Identify which cell holds the provided text, then report its [x, y] central coordinate. 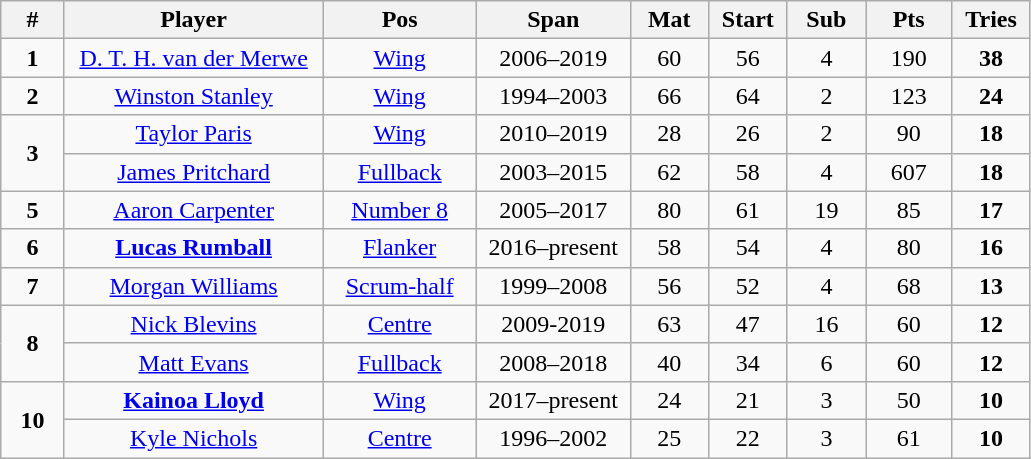
2009-2019 [553, 324]
52 [748, 286]
190 [909, 58]
38 [992, 58]
85 [909, 210]
25 [670, 438]
26 [748, 134]
1996–2002 [553, 438]
7 [33, 286]
54 [748, 248]
47 [748, 324]
Span [553, 20]
63 [670, 324]
Winston Stanley [194, 96]
Lucas Rumball [194, 248]
607 [909, 172]
66 [670, 96]
13 [992, 286]
Mat [670, 20]
1999–2008 [553, 286]
5 [33, 210]
Aaron Carpenter [194, 210]
1 [33, 58]
21 [748, 400]
68 [909, 286]
Tries [992, 20]
2008–2018 [553, 362]
17 [992, 210]
Scrum-half [400, 286]
2010–2019 [553, 134]
2006–2019 [553, 58]
Start [748, 20]
62 [670, 172]
Kainoa Lloyd [194, 400]
50 [909, 400]
# [33, 20]
90 [909, 134]
2017–present [553, 400]
Matt Evans [194, 362]
123 [909, 96]
2016–present [553, 248]
Pts [909, 20]
Kyle Nichols [194, 438]
Morgan Williams [194, 286]
64 [748, 96]
Taylor Paris [194, 134]
28 [670, 134]
8 [33, 343]
2003–2015 [553, 172]
22 [748, 438]
1994–2003 [553, 96]
Flanker [400, 248]
Pos [400, 20]
James Pritchard [194, 172]
19 [826, 210]
Nick Blevins [194, 324]
40 [670, 362]
Number 8 [400, 210]
34 [748, 362]
Sub [826, 20]
2005–2017 [553, 210]
D. T. H. van der Merwe [194, 58]
Player [194, 20]
